Capture the cell that displays the provided text and extract its (x, y) central coordinate. 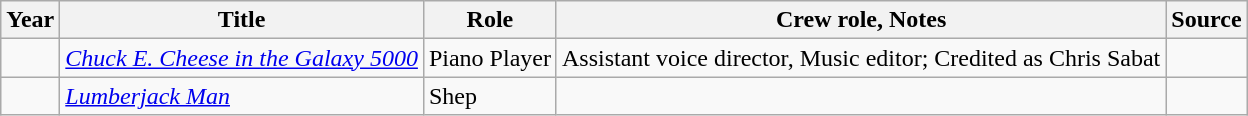
Crew role, Notes (860, 20)
Source (1206, 20)
Year (30, 20)
Lumberjack Man (242, 96)
Piano Player (490, 58)
Shep (490, 96)
Title (242, 20)
Chuck E. Cheese in the Galaxy 5000 (242, 58)
Assistant voice director, Music editor; Credited as Chris Sabat (860, 58)
Role (490, 20)
